Return the (X, Y) coordinate for the center point of the cell that contains the specified text.  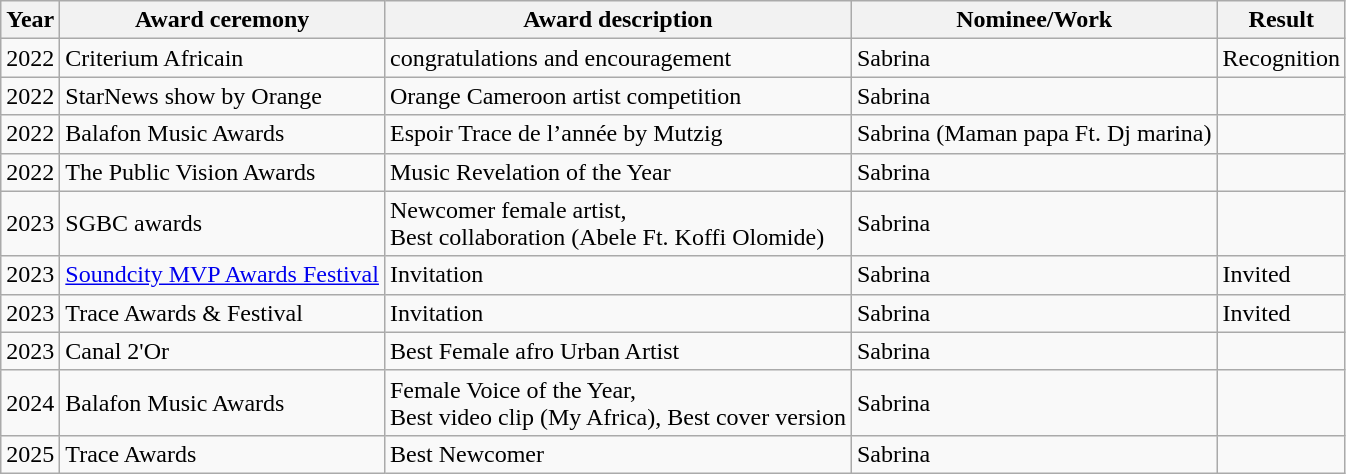
Trace Awards & Festival (222, 313)
Result (1281, 20)
StarNews show by Orange (222, 96)
Criterium Africain (222, 58)
Nominee/Work (1034, 20)
Trace Awards (222, 454)
Year (30, 20)
Orange Cameroon artist competition (618, 96)
congratulations and encouragement (618, 58)
Award ceremony (222, 20)
The Public Vision Awards (222, 172)
Espoir Trace de l’année by Mutzig (618, 134)
Female Voice of the Year,Best video clip (My Africa), Best cover version (618, 402)
Canal 2'Or (222, 351)
2025 (30, 454)
Best Newcomer (618, 454)
Best Female afro Urban Artist (618, 351)
Music Revelation of the Year (618, 172)
2024 (30, 402)
Sabrina (Maman papa Ft. Dj marina) (1034, 134)
Recognition (1281, 58)
Award description (618, 20)
Soundcity MVP Awards Festival (222, 275)
SGBC awards (222, 224)
Newcomer female artist,Best collaboration (Abele Ft. Koffi Olomide) (618, 224)
